Search for the cell housing the specified text and yield its [X, Y] center coordinate. 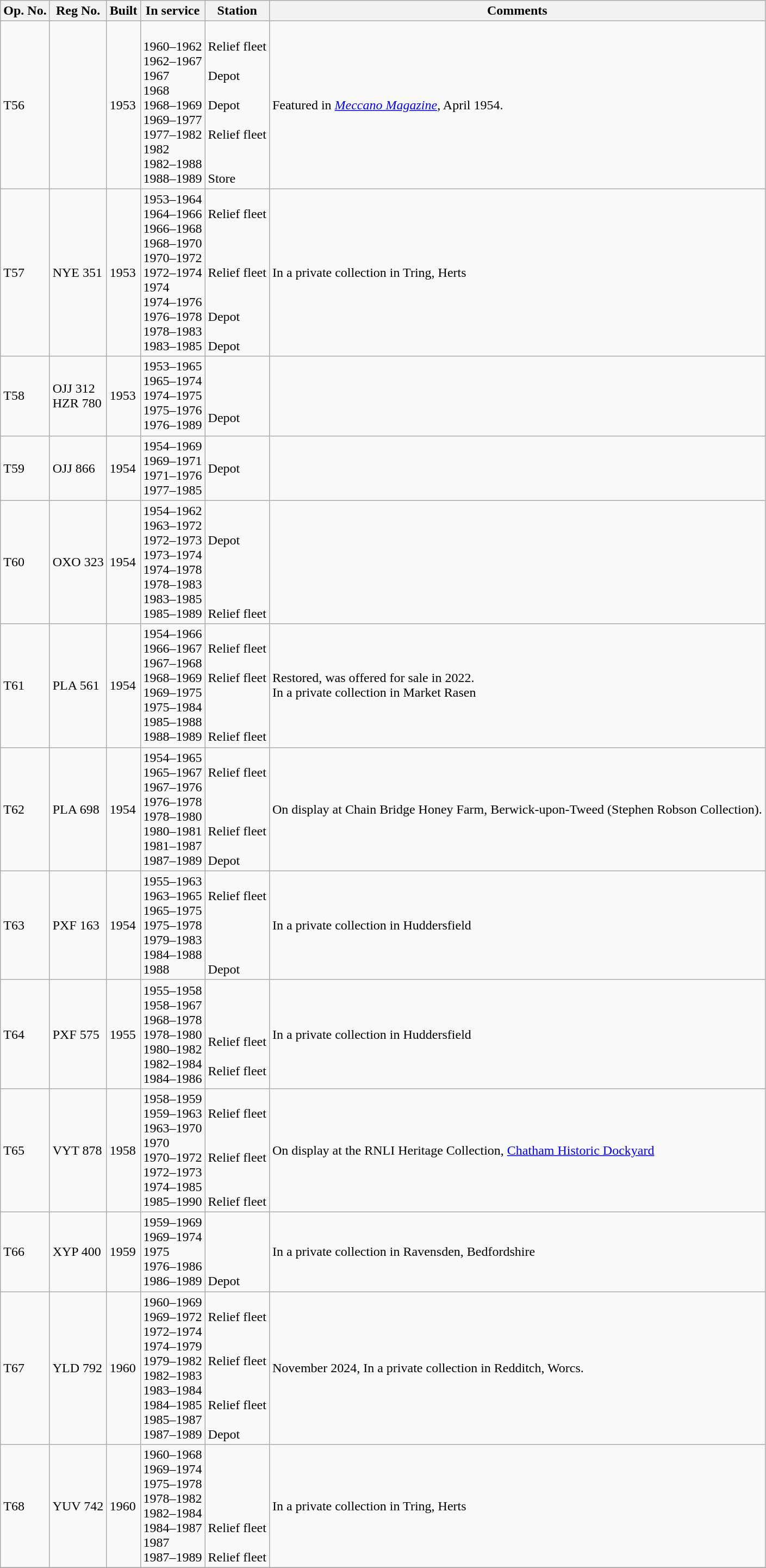
Relief fleetRelief fleetDepotDepot [237, 272]
NYE 351 [78, 272]
T67 [25, 1367]
Restored, was offered for sale in 2022.In a private collection in Market Rasen [517, 685]
OJJ 312HZR 780 [78, 396]
YLD 792 [78, 1367]
1953–19641964–19661966–19681968–19701970–19721972–197419741974–19761976–19781978–19831983–1985 [173, 272]
Relief fleetDepot [237, 925]
1953–19651965–19741974–19751975–19761976–1989 [173, 396]
On display at the RNLI Heritage Collection, Chatham Historic Dockyard [517, 1150]
1955–19631963–19651965–19751975–19781979–19831984–19881988 [173, 925]
Featured in Meccano Magazine, April 1954. [517, 105]
OXO 323 [78, 562]
PLA 698 [78, 809]
PLA 561 [78, 685]
T63 [25, 925]
YUV 742 [78, 1507]
T65 [25, 1150]
T64 [25, 1034]
T66 [25, 1251]
T60 [25, 562]
1960–19621962–1967196719681968–19691969–19771977–198219821982–19881988–1989 [173, 105]
VYT 878 [78, 1150]
1958 [123, 1150]
1954–19651965–19671967–19761976–19781978–19801980–19811981–19871987–1989 [173, 809]
T68 [25, 1507]
Station [237, 11]
Relief fleetRelief fleetDepot [237, 809]
T56 [25, 105]
1955–19581958–19671968–19781978–19801980–19821982–19841984–1986 [173, 1034]
T59 [25, 468]
In service [173, 11]
T58 [25, 396]
PXF 163 [78, 925]
1954–19621963–19721972–19731973–19741974–19781978–19831983–19851985–1989 [173, 562]
Built [123, 11]
1955 [123, 1034]
T57 [25, 272]
In a private collection in Ravensden, Bedfordshire [517, 1251]
1959 [123, 1251]
1959–19691969–197419751976–19861986–1989 [173, 1251]
On display at Chain Bridge Honey Farm, Berwick-upon-Tweed (Stephen Robson Collection). [517, 809]
November 2024, In a private collection in Redditch, Worcs. [517, 1367]
DepotRelief fleet [237, 562]
1954–19691969–19711971–19761977–1985 [173, 468]
Comments [517, 11]
OJJ 866 [78, 468]
Relief fleetDepotDepotRelief fleetStore [237, 105]
1960–19681969–19741975–19781978–19821982–19841984–198719871987–1989 [173, 1507]
XYP 400 [78, 1251]
1960–19691969–19721972–19741974–19791979–19821982–19831983–19841984–19851985–19871987–1989 [173, 1367]
PXF 575 [78, 1034]
T61 [25, 685]
Relief fleetRelief fleetRelief fleetDepot [237, 1367]
1958–19591959–19631963–197019701970–19721972–19731974–19851985–1990 [173, 1150]
T62 [25, 809]
1954–19661966–19671967–19681968–19691969–19751975–19841985–19881988–1989 [173, 685]
Reg No. [78, 11]
Op. No. [25, 11]
